Extract the [x, y] coordinate from the center of the cell holding the provided text.  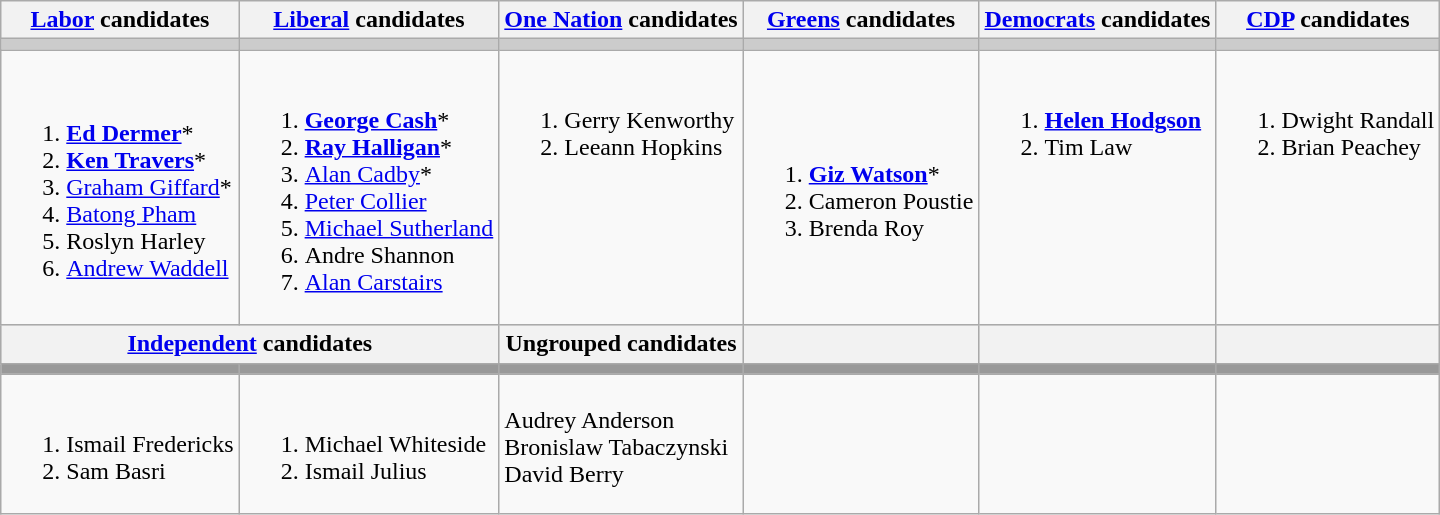
CDP candidates [1328, 20]
Democrats candidates [1098, 20]
Greens candidates [861, 20]
Michael WhitesideIsmail Julius [369, 444]
George Cash*Ray Halligan*Alan Cadby*Peter CollierMichael SutherlandAndre ShannonAlan Carstairs [369, 188]
Dwight RandallBrian Peachey [1328, 188]
Giz Watson*Cameron PoustieBrenda Roy [861, 188]
Gerry KenworthyLeeann Hopkins [621, 188]
Helen HodgsonTim Law [1098, 188]
Audrey Anderson Bronislaw Tabaczynski David Berry [621, 444]
One Nation candidates [621, 20]
Ungrouped candidates [621, 344]
Labor candidates [120, 20]
Liberal candidates [369, 20]
Ed Dermer*Ken Travers*Graham Giffard*Batong PhamRoslyn HarleyAndrew Waddell [120, 188]
Ismail FredericksSam Basri [120, 444]
Independent candidates [250, 344]
